Pinpoint the cell where the given text exists, returning its (X, Y) midpoint coordinate. 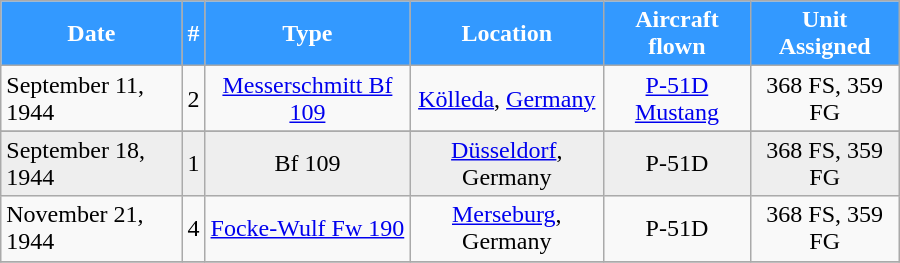
Location (507, 34)
1 (194, 164)
Focke-Wulf Fw 190 (308, 228)
Bf 109 (308, 164)
Aircraft flown (677, 34)
September 18, 1944 (92, 164)
Düsseldorf, Germany (507, 164)
# (194, 34)
Type (308, 34)
Kölleda, Germany (507, 98)
September 11, 1944 (92, 98)
Unit Assigned (824, 34)
Merseburg, Germany (507, 228)
Date (92, 34)
4 (194, 228)
P-51D Mustang (677, 98)
Messerschmitt Bf 109 (308, 98)
2 (194, 98)
November 21, 1944 (92, 228)
